Scan for the cell matching the given text and deliver its [X, Y] coordinate at center. 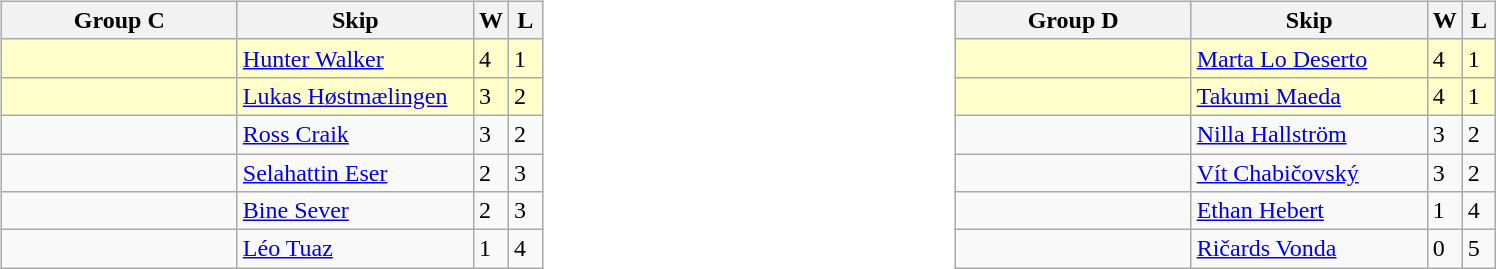
0 [1444, 249]
Marta Lo Deserto [1309, 58]
Group C [119, 20]
Ričards Vonda [1309, 249]
Vít Chabičovský [1309, 173]
Nilla Hallström [1309, 134]
Group D [1073, 20]
Lukas Høstmælingen [355, 96]
Takumi Maeda [1309, 96]
Ethan Hebert [1309, 211]
Léo Tuaz [355, 249]
Selahattin Eser [355, 173]
Hunter Walker [355, 58]
Ross Craik [355, 134]
5 [1479, 249]
Bine Sever [355, 211]
